Output the (x, y) coordinate of the center of the cell containing the given text.  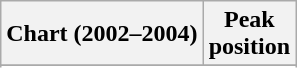
Chart (2002–2004) (102, 34)
Peakposition (249, 34)
